Output the [X, Y] coordinate of the center of the cell containing the given text.  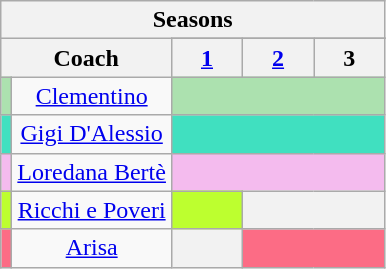
Clementino [92, 96]
Ricchi e Poveri [92, 210]
3 [350, 58]
Coach [86, 58]
Arisa [92, 248]
Loredana Bertè [92, 172]
Seasons [193, 20]
Gigi D'Alessio [92, 134]
2 [278, 58]
1 [206, 58]
